Extract the [X, Y] coordinate from the center of the cell holding the provided text.  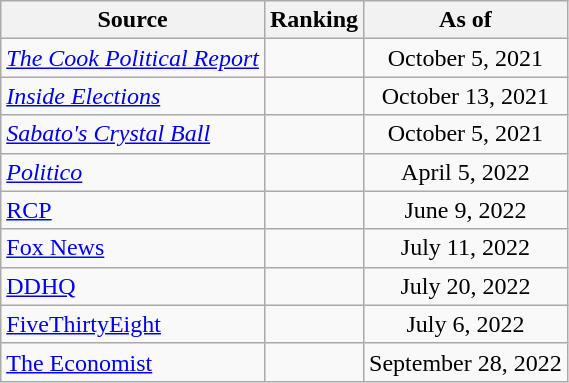
Fox News [133, 248]
FiveThirtyEight [133, 324]
The Cook Political Report [133, 58]
Inside Elections [133, 96]
July 11, 2022 [466, 248]
July 6, 2022 [466, 324]
As of [466, 20]
Politico [133, 172]
June 9, 2022 [466, 210]
DDHQ [133, 286]
July 20, 2022 [466, 286]
Source [133, 20]
October 13, 2021 [466, 96]
Ranking [314, 20]
RCP [133, 210]
April 5, 2022 [466, 172]
September 28, 2022 [466, 362]
The Economist [133, 362]
Sabato's Crystal Ball [133, 134]
